Capture the cell that displays the provided text and extract its (x, y) central coordinate. 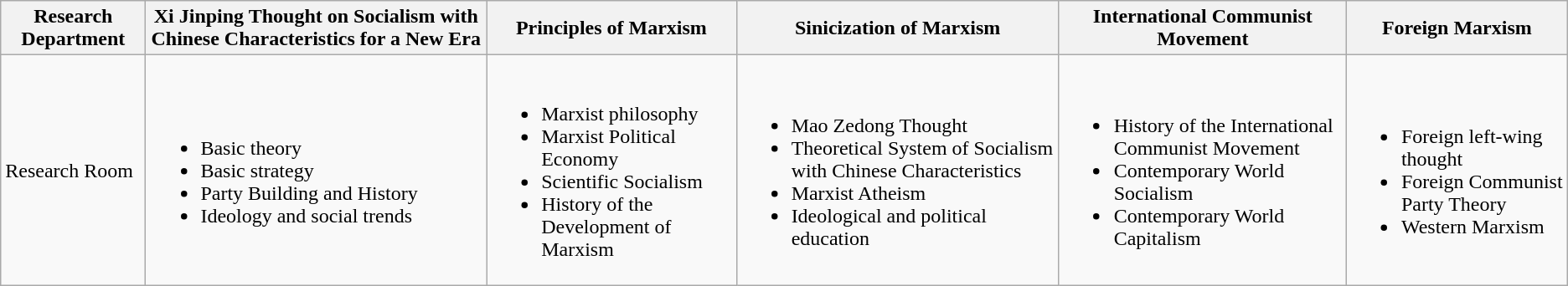
International Communist Movement (1203, 28)
Principles of Marxism (611, 28)
Basic theoryBasic strategyParty Building and HistoryIdeology and social trends (317, 171)
Xi Jinping Thought on Socialism with Chinese Characteristics for a New Era (317, 28)
Research Room (74, 171)
Research Department (74, 28)
Foreign Marxism (1457, 28)
History of the International Communist MovementContemporary World SocialismContemporary World Capitalism (1203, 171)
Sinicization of Marxism (898, 28)
Marxist philosophyMarxist Political EconomyScientific SocialismHistory of the Development of Marxism (611, 171)
Foreign left-wing thoughtForeign Communist Party TheoryWestern Marxism (1457, 171)
Mao Zedong ThoughtTheoretical System of Socialism with Chinese CharacteristicsMarxist AtheismIdeological and political education (898, 171)
